Pinpoint the cell where the given text exists, returning its [x, y] midpoint coordinate. 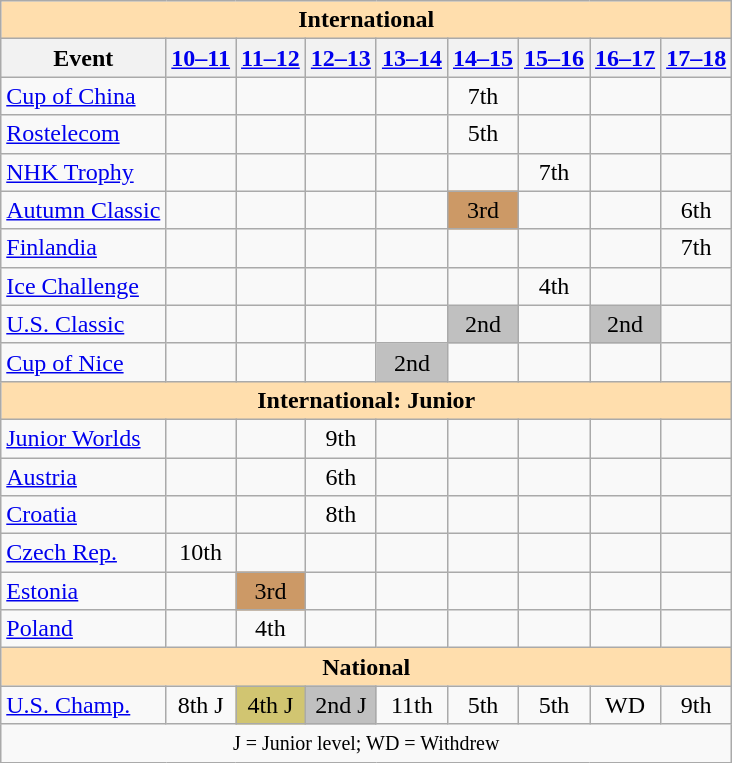
Cup of China [84, 96]
U.S. Champ. [84, 705]
U.S. Classic [84, 324]
10th [201, 553]
11th [412, 705]
8th [340, 515]
11–12 [271, 58]
Junior Worlds [84, 438]
8th J [201, 705]
Finlandia [84, 248]
Autumn Classic [84, 210]
15–16 [554, 58]
Cup of Nice [84, 362]
WD [626, 705]
17–18 [696, 58]
International [366, 20]
16–17 [626, 58]
Estonia [84, 591]
Rostelecom [84, 134]
Event [84, 58]
J = Junior level; WD = Withdrew [366, 743]
4th J [271, 705]
Croatia [84, 515]
Ice Challenge [84, 286]
Austria [84, 477]
NHK Trophy [84, 172]
10–11 [201, 58]
Czech Rep. [84, 553]
International: Junior [366, 400]
Poland [84, 629]
2nd J [340, 705]
National [366, 667]
14–15 [482, 58]
13–14 [412, 58]
12–13 [340, 58]
